Identify which cell holds the provided text, then report its (X, Y) central coordinate. 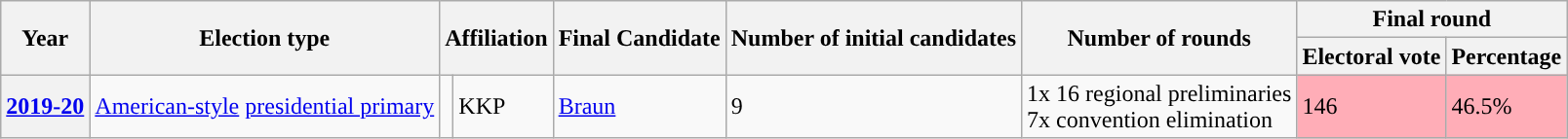
KKP (503, 107)
Number of initial candidates (874, 38)
Year (45, 38)
Electoral vote (1371, 56)
1x 16 regional preliminaries 7x convention elimination (1159, 107)
2019-20 (45, 107)
46.5% (1507, 107)
Percentage (1507, 56)
Final round (1431, 19)
9 (874, 107)
Affiliation (496, 38)
Number of rounds (1159, 38)
146 (1371, 107)
Final Candidate (640, 38)
Braun (640, 107)
Election type (265, 38)
American-style presidential primary (265, 107)
